Return (x, y) of the center of cell containing provided text 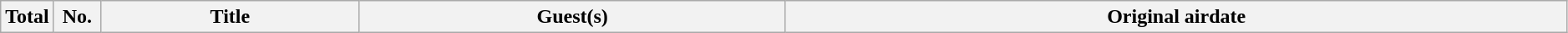
Original airdate (1176, 17)
Title (230, 17)
Total (28, 17)
Guest(s) (572, 17)
No. (77, 17)
